From the cell containing the given text, extract its center point as [x, y] coordinate. 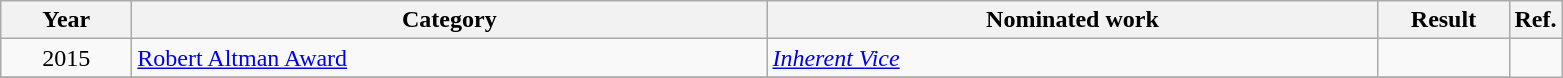
2015 [66, 58]
Year [66, 20]
Ref. [1536, 20]
Category [450, 20]
Result [1444, 20]
Nominated work [1072, 20]
Robert Altman Award [450, 58]
Inherent Vice [1072, 58]
